Capture the cell that displays the provided text and extract its (X, Y) central coordinate. 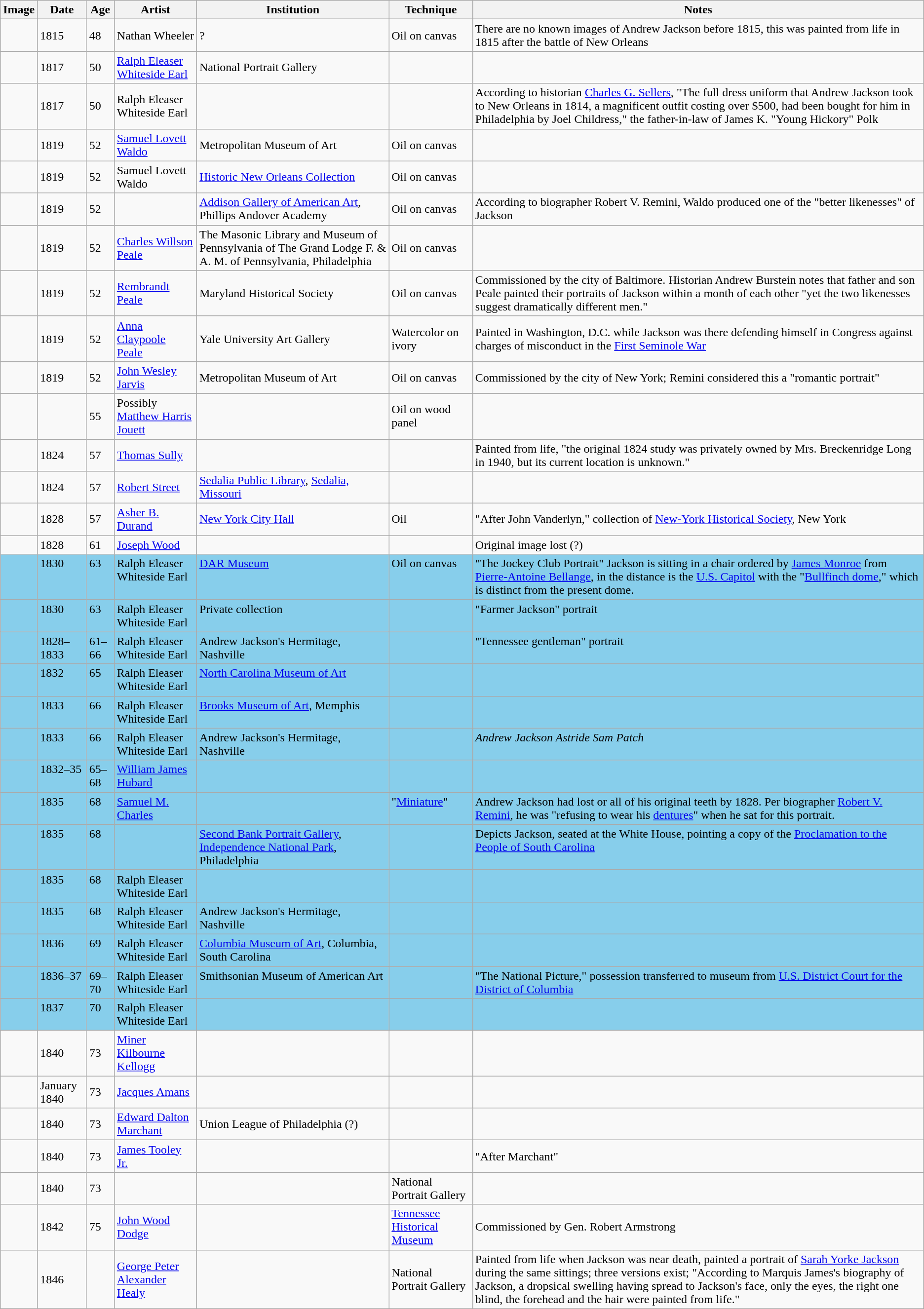
Depicts Jackson, seated at the White House, pointing a copy of the Proclamation to the People of South Carolina (698, 847)
Brooks Museum of Art, Memphis (292, 712)
George Peter Alexander Healy (155, 1279)
1836 (62, 950)
Commissioned by Gen. Robert Armstrong (698, 1227)
Union League of Philadelphia (?) (292, 1124)
William James Hubard (155, 776)
Technique (431, 10)
Robert Street (155, 488)
Maryland Historical Society (292, 293)
"Farmer Jackson" portrait (698, 616)
1832–35 (62, 776)
Second Bank Portrait Gallery, Independence National Park, Philadelphia (292, 847)
1846 (62, 1279)
January 1840 (62, 1092)
Image (19, 10)
John Wood Dodge (155, 1227)
1828–1833 (62, 648)
Historic New Orleans Collection (292, 177)
Anna Claypoole Peale (155, 339)
DAR Museum (292, 577)
48 (100, 36)
1832 (62, 680)
Samuel M. Charles (155, 808)
Institution (292, 10)
1836–37 (62, 982)
Tennessee Historical Museum (431, 1227)
Oil on wood panel (431, 416)
1837 (62, 1015)
The Masonic Library and Museum of Pennsylvania of The Grand Lodge F. & A. M. of Pennsylvania, Philadelphia (292, 248)
Joseph Wood (155, 545)
Commissioned by the city of New York; Remini considered this a "romantic portrait" (698, 377)
North Carolina Museum of Art (292, 680)
61 (100, 545)
Artist (155, 10)
Original image lost (?) (698, 545)
"After Marchant" (698, 1156)
Smithsonian Museum of American Art (292, 982)
65–68 (100, 776)
Oil (431, 519)
69 (100, 950)
Private collection (292, 616)
Addison Gallery of American Art, Phillips Andover Academy (292, 209)
Age (100, 10)
55 (100, 416)
Thomas Sully (155, 455)
75 (100, 1227)
Painted from life, "the original 1824 study was privately owned by Mrs. Breckenridge Long in 1940, but its current location is unknown." (698, 455)
Nathan Wheeler (155, 36)
Asher B. Durand (155, 519)
? (292, 36)
John Wesley Jarvis (155, 377)
"Miniature" (431, 808)
69–70 (100, 982)
Edward Dalton Marchant (155, 1124)
65 (100, 680)
Notes (698, 10)
Watercolor on ivory (431, 339)
61–66 (100, 648)
1815 (62, 36)
James Tooley Jr. (155, 1156)
Jacques Amans (155, 1092)
According to biographer Robert V. Remini, Waldo produced one of the "better likenesses" of Jackson (698, 209)
Date (62, 10)
Miner Kilbourne Kellogg (155, 1053)
Rembrandt Peale (155, 293)
70 (100, 1015)
"The National Picture," possession transferred to museum from U.S. District Court for the District of Columbia (698, 982)
Yale University Art Gallery (292, 339)
Sedalia Public Library, Sedalia, Missouri (292, 488)
New York City Hall (292, 519)
There are no known images of Andrew Jackson before 1815, this was painted from life in 1815 after the battle of New Orleans (698, 36)
Painted in Washington, D.C. while Jackson was there defending himself in Congress against charges of misconduct in the First Seminole War (698, 339)
Possibly Matthew Harris Jouett (155, 416)
Columbia Museum of Art, Columbia, South Carolina (292, 950)
"Tennessee gentleman" portrait (698, 648)
Andrew Jackson Astride Sam Patch (698, 744)
"After John Vanderlyn," collection of New-York Historical Society, New York (698, 519)
1842 (62, 1227)
Charles Willson Peale (155, 248)
